Return the [x, y] coordinate for the center point of the cell that contains the specified text.  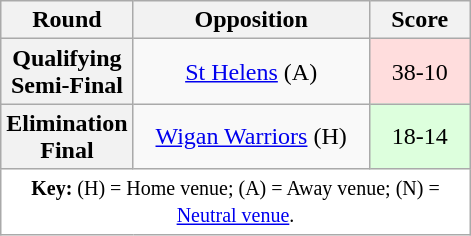
Opposition [251, 20]
18-14 [420, 136]
Elimination Final [67, 136]
38-10 [420, 72]
Key: (H) = Home venue; (A) = Away venue; (N) = Neutral venue. [236, 202]
Score [420, 20]
Wigan Warriors (H) [251, 136]
Round [67, 20]
St Helens (A) [251, 72]
Qualifying Semi-Final [67, 72]
